Provide the [x, y] coordinate of the cell's center where the given text is located.  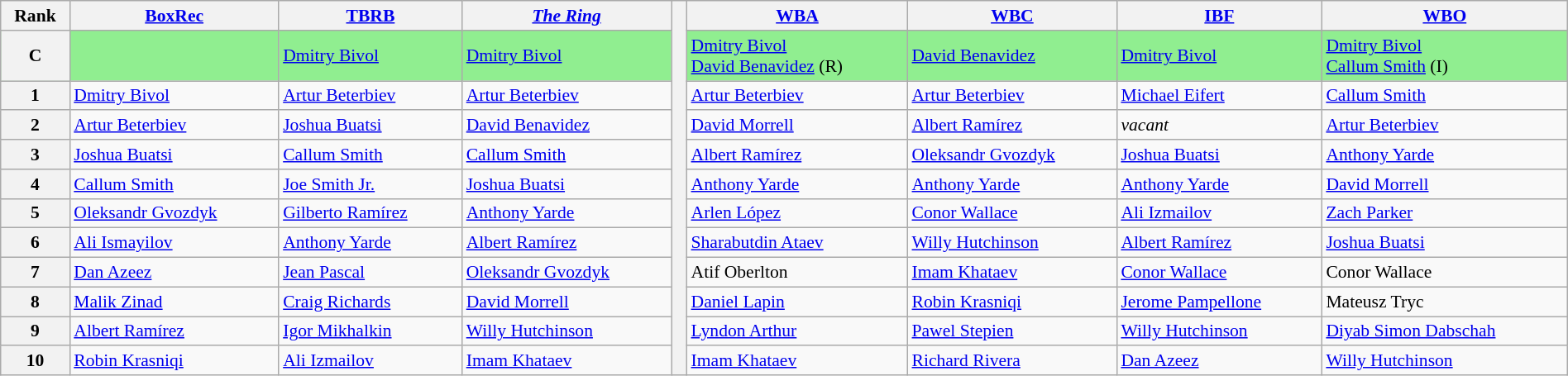
8 [35, 302]
Craig Richards [370, 302]
3 [35, 155]
IBF [1219, 16]
5 [35, 213]
Rank [35, 16]
BoxRec [174, 16]
Lyndon Arthur [797, 331]
Dmitry Bivol David Benavidez (R) [797, 56]
WBO [1444, 16]
Zach Parker [1444, 213]
1 [35, 96]
C [35, 56]
The Ring [567, 16]
Jean Pascal [370, 273]
10 [35, 361]
4 [35, 184]
WBC [1012, 16]
Ali Ismayilov [174, 243]
Igor Mikhalkin [370, 331]
Sharabutdin Ataev [797, 243]
vacant [1219, 126]
6 [35, 243]
Daniel Lapin [797, 302]
TBRB [370, 16]
Michael Eifert [1219, 96]
9 [35, 331]
7 [35, 273]
WBA [797, 16]
Gilberto Ramírez [370, 213]
Atif Oberlton [797, 273]
Joe Smith Jr. [370, 184]
Mateusz Tryc [1444, 302]
Diyab Simon Dabschah [1444, 331]
Richard Rivera [1012, 361]
2 [35, 126]
Jerome Pampellone [1219, 302]
Pawel Stepien [1012, 331]
Malik Zinad [174, 302]
Arlen López [797, 213]
Dmitry Bivol Callum Smith (I) [1444, 56]
